From the cell containing the given text, extract its center point as [X, Y] coordinate. 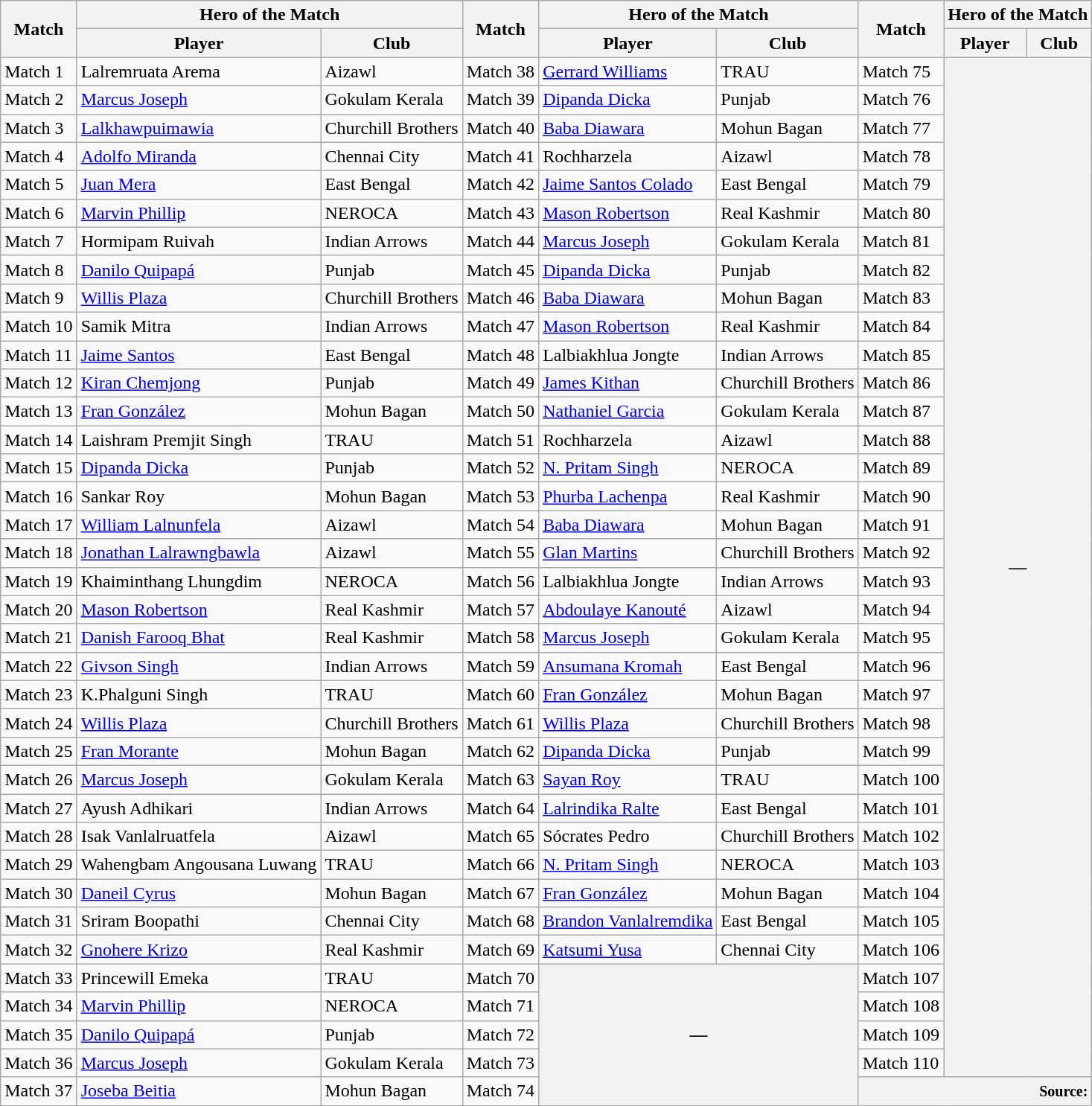
Match 41 [500, 156]
Fran Morante [199, 751]
Gnohere Krizo [199, 950]
Match 15 [39, 468]
Match 45 [500, 269]
Match 17 [39, 525]
Jonathan Lalrawngbawla [199, 553]
Adolfo Miranda [199, 156]
Match 86 [901, 383]
Match 107 [901, 978]
Match 78 [901, 156]
Match 32 [39, 950]
Juan Mera [199, 185]
Match 55 [500, 553]
Match 109 [901, 1035]
Sankar Roy [199, 496]
Match 31 [39, 921]
Match 62 [500, 751]
Match 84 [901, 326]
Match 5 [39, 185]
Match 103 [901, 865]
Match 25 [39, 751]
Match 94 [901, 610]
Match 56 [500, 581]
Match 92 [901, 553]
Lalrindika Ralte [628, 808]
Match 59 [500, 666]
Match 66 [500, 865]
Match 106 [901, 950]
Match 108 [901, 1006]
Match 37 [39, 1091]
Match 65 [500, 837]
Match 40 [500, 128]
Match 1 [39, 71]
Ansumana Kromah [628, 666]
Match 38 [500, 71]
Match 95 [901, 638]
Match 14 [39, 440]
Hormipam Ruivah [199, 241]
Match 46 [500, 298]
Match 49 [500, 383]
Match 68 [500, 921]
Match 34 [39, 1006]
Isak Vanlalruatfela [199, 837]
Brandon Vanlalremdika [628, 921]
Match 27 [39, 808]
Match 75 [901, 71]
Match 61 [500, 723]
Match 110 [901, 1063]
Match 51 [500, 440]
Match 24 [39, 723]
Match 74 [500, 1091]
Sayan Roy [628, 779]
Nathaniel Garcia [628, 412]
Match 54 [500, 525]
Match 21 [39, 638]
Match 13 [39, 412]
Match 19 [39, 581]
Joseba Beitia [199, 1091]
Match 33 [39, 978]
Match 72 [500, 1035]
Match 42 [500, 185]
Katsumi Yusa [628, 950]
Source: [975, 1091]
Match 89 [901, 468]
Match 53 [500, 496]
James Kithan [628, 383]
William Lalnunfela [199, 525]
Match 80 [901, 213]
Match 18 [39, 553]
Match 104 [901, 893]
Match 20 [39, 610]
Danish Farooq Bhat [199, 638]
Match 35 [39, 1035]
Laishram Premjit Singh [199, 440]
Match 79 [901, 185]
Match 97 [901, 694]
Match 48 [500, 355]
Match 82 [901, 269]
Khaiminthang Lhungdim [199, 581]
Abdoulaye Kanouté [628, 610]
Match 93 [901, 581]
Lalkhawpuimawia [199, 128]
Match 16 [39, 496]
Lalremruata Arema [199, 71]
Match 26 [39, 779]
Match 87 [901, 412]
Match 10 [39, 326]
Match 11 [39, 355]
Glan Martins [628, 553]
Match 39 [500, 100]
Princewill Emeka [199, 978]
Match 81 [901, 241]
Match 60 [500, 694]
Match 70 [500, 978]
Match 91 [901, 525]
Match 99 [901, 751]
Match 64 [500, 808]
Match 102 [901, 837]
Phurba Lachenpa [628, 496]
Match 29 [39, 865]
Match 96 [901, 666]
Daneil Cyrus [199, 893]
Jaime Santos Colado [628, 185]
Match 88 [901, 440]
Match 83 [901, 298]
Match 3 [39, 128]
Match 100 [901, 779]
Jaime Santos [199, 355]
Match 69 [500, 950]
Match 90 [901, 496]
Match 7 [39, 241]
Match 22 [39, 666]
Match 77 [901, 128]
Match 52 [500, 468]
Match 105 [901, 921]
Match 2 [39, 100]
Match 85 [901, 355]
Match 4 [39, 156]
Ayush Adhikari [199, 808]
Match 73 [500, 1063]
Match 47 [500, 326]
Match 6 [39, 213]
Match 9 [39, 298]
Wahengbam Angousana Luwang [199, 865]
Sócrates Pedro [628, 837]
Match 30 [39, 893]
Match 101 [901, 808]
Match 57 [500, 610]
Match 8 [39, 269]
Match 98 [901, 723]
Gerrard Williams [628, 71]
Match 63 [500, 779]
Match 58 [500, 638]
Match 43 [500, 213]
Match 50 [500, 412]
Match 67 [500, 893]
Match 71 [500, 1006]
Match 36 [39, 1063]
Match 12 [39, 383]
Sriram Boopathi [199, 921]
Givson Singh [199, 666]
Match 76 [901, 100]
Samik Mitra [199, 326]
Match 23 [39, 694]
Match 44 [500, 241]
Kiran Chemjong [199, 383]
K.Phalguni Singh [199, 694]
Match 28 [39, 837]
